Output the (x, y) coordinate of the center of the cell containing the given text.  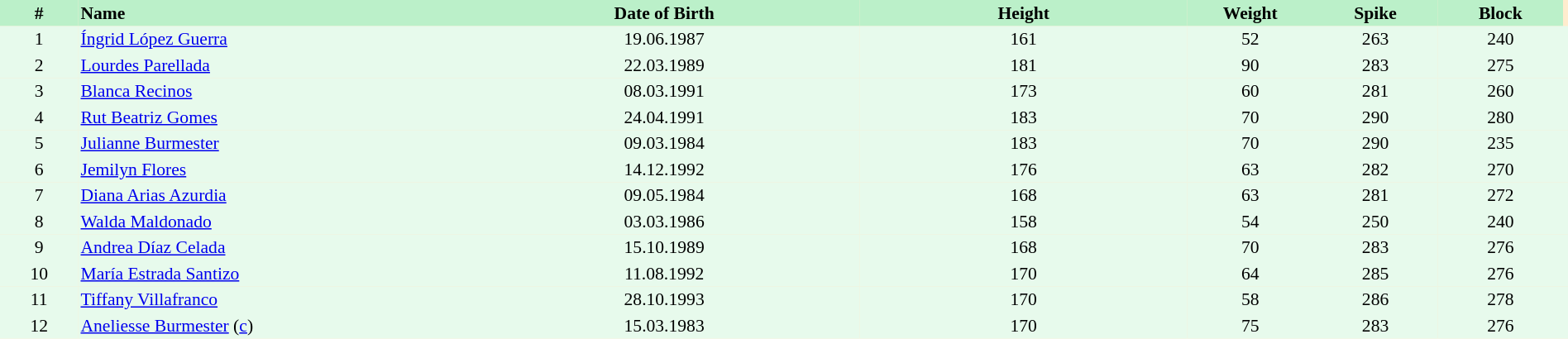
09.05.1984 (664, 195)
Julianne Burmester (273, 144)
08.03.1991 (664, 91)
280 (1500, 117)
03.03.1986 (664, 222)
285 (1374, 274)
10 (39, 274)
64 (1250, 274)
Spike (1374, 13)
Rut Beatriz Gomes (273, 117)
250 (1374, 222)
11 (39, 299)
Diana Arias Azurdia (273, 195)
7 (39, 195)
161 (1024, 40)
90 (1250, 65)
181 (1024, 65)
28.10.1993 (664, 299)
Block (1500, 13)
Weight (1250, 13)
Height (1024, 13)
3 (39, 91)
176 (1024, 169)
Tiffany Villafranco (273, 299)
278 (1500, 299)
282 (1374, 169)
Íngrid López Guerra (273, 40)
5 (39, 144)
09.03.1984 (664, 144)
15.03.1983 (664, 326)
52 (1250, 40)
1 (39, 40)
14.12.1992 (664, 169)
6 (39, 169)
272 (1500, 195)
4 (39, 117)
Name (273, 13)
Date of Birth (664, 13)
María Estrada Santizo (273, 274)
Jemilyn Flores (273, 169)
11.08.1992 (664, 274)
Lourdes Parellada (273, 65)
Walda Maldonado (273, 222)
75 (1250, 326)
173 (1024, 91)
275 (1500, 65)
60 (1250, 91)
263 (1374, 40)
286 (1374, 299)
Andrea Díaz Celada (273, 248)
270 (1500, 169)
260 (1500, 91)
8 (39, 222)
24.04.1991 (664, 117)
58 (1250, 299)
54 (1250, 222)
9 (39, 248)
235 (1500, 144)
15.10.1989 (664, 248)
158 (1024, 222)
2 (39, 65)
12 (39, 326)
19.06.1987 (664, 40)
Aneliesse Burmester (c) (273, 326)
Blanca Recinos (273, 91)
# (39, 13)
22.03.1989 (664, 65)
